Find where the given text appears and provide that cell's center as [x, y] coordinate. 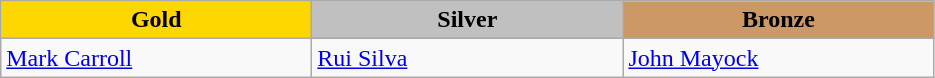
Bronze [778, 20]
Rui Silva [468, 58]
Mark Carroll [156, 58]
John Mayock [778, 58]
Gold [156, 20]
Silver [468, 20]
